Locate the cell with the specified text and output its (X, Y) center coordinate. 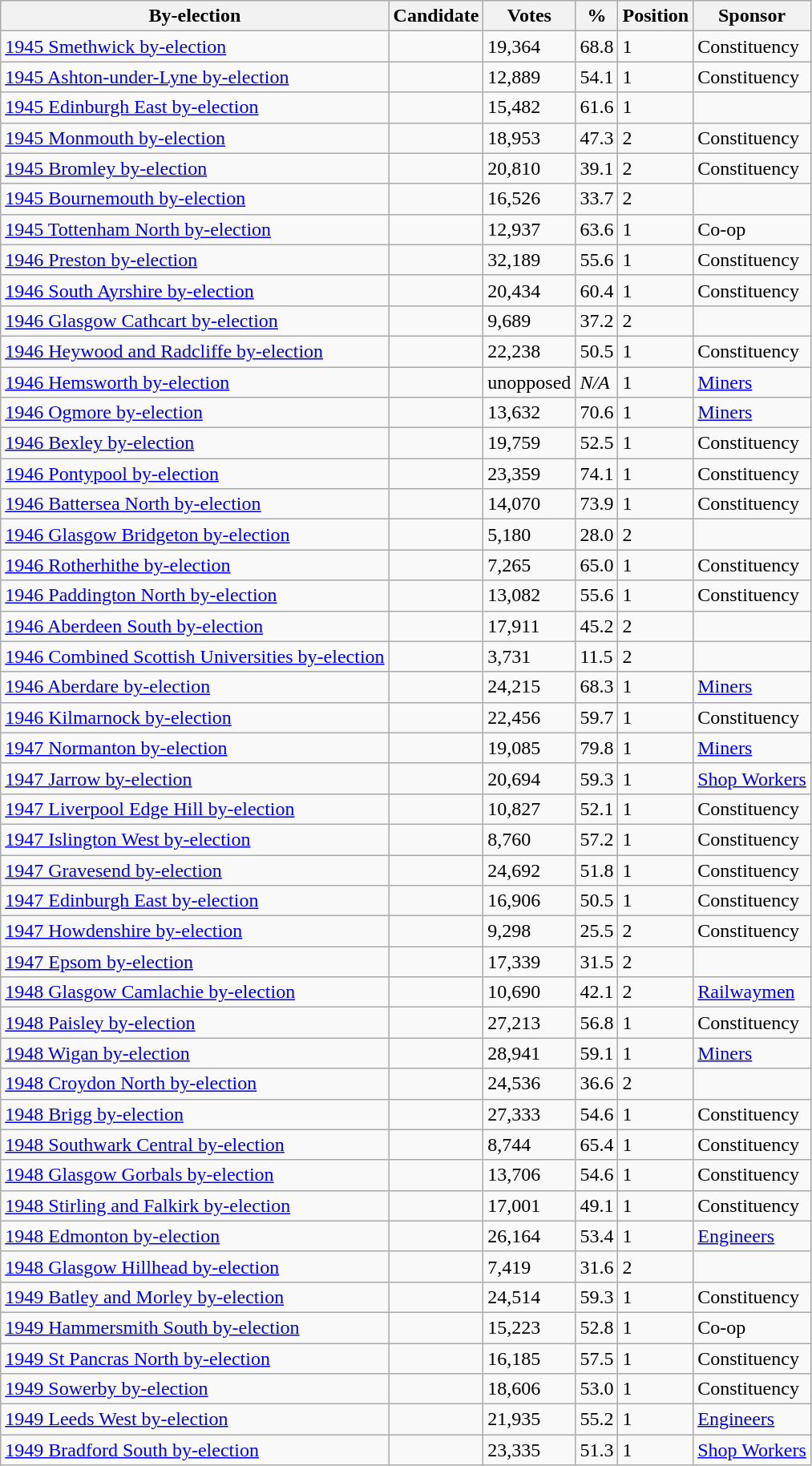
68.3 (596, 687)
1946 Paddington North by-election (195, 596)
24,692 (529, 870)
19,759 (529, 443)
63.6 (596, 229)
65.0 (596, 565)
74.1 (596, 474)
20,434 (529, 290)
15,482 (529, 107)
12,937 (529, 229)
32,189 (529, 260)
18,953 (529, 138)
1949 Batley and Morley by-election (195, 1297)
70.6 (596, 413)
33.7 (596, 199)
9,298 (529, 931)
16,526 (529, 199)
24,536 (529, 1084)
14,070 (529, 504)
1946 Aberdare by-election (195, 687)
37.2 (596, 321)
1945 Bromley by-election (195, 168)
52.8 (596, 1327)
54.1 (596, 77)
1946 Hemsworth by-election (195, 382)
79.8 (596, 748)
N/A (596, 382)
11.5 (596, 656)
1945 Edinburgh East by-election (195, 107)
1946 Bexley by-election (195, 443)
Sponsor (752, 16)
13,632 (529, 413)
52.1 (596, 809)
1946 Kilmarnock by-election (195, 717)
18,606 (529, 1389)
1948 Glasgow Camlachie by-election (195, 992)
7,419 (529, 1266)
17,911 (529, 626)
8,760 (529, 839)
1948 Edmonton by-election (195, 1236)
1947 Jarrow by-election (195, 778)
53.4 (596, 1236)
17,001 (529, 1206)
1948 Croydon North by-election (195, 1084)
28.0 (596, 535)
45.2 (596, 626)
Candidate (436, 16)
1948 Glasgow Gorbals by-election (195, 1175)
1947 Edinburgh East by-election (195, 901)
8,744 (529, 1145)
10,827 (529, 809)
1946 Heywood and Radcliffe by-election (195, 351)
1948 Glasgow Hillhead by-election (195, 1266)
51.8 (596, 870)
16,906 (529, 901)
59.7 (596, 717)
16,185 (529, 1359)
53.0 (596, 1389)
1946 Glasgow Cathcart by-election (195, 321)
19,364 (529, 46)
1949 Bradford South by-election (195, 1450)
49.1 (596, 1206)
1946 South Ayrshire by-election (195, 290)
13,082 (529, 596)
Votes (529, 16)
1947 Normanton by-election (195, 748)
52.5 (596, 443)
55.2 (596, 1420)
unopposed (529, 382)
1946 Aberdeen South by-election (195, 626)
31.5 (596, 962)
19,085 (529, 748)
12,889 (529, 77)
28,941 (529, 1053)
1945 Tottenham North by-election (195, 229)
39.1 (596, 168)
23,335 (529, 1450)
24,215 (529, 687)
1948 Southwark Central by-election (195, 1145)
By-election (195, 16)
22,456 (529, 717)
7,265 (529, 565)
1949 Sowerby by-election (195, 1389)
1945 Smethwick by-election (195, 46)
21,935 (529, 1420)
1946 Rotherhithe by-election (195, 565)
5,180 (529, 535)
20,810 (529, 168)
61.6 (596, 107)
1945 Bournemouth by-election (195, 199)
27,213 (529, 1023)
1946 Glasgow Bridgeton by-election (195, 535)
17,339 (529, 962)
65.4 (596, 1145)
27,333 (529, 1114)
56.8 (596, 1023)
73.9 (596, 504)
9,689 (529, 321)
47.3 (596, 138)
1947 Howdenshire by-election (195, 931)
20,694 (529, 778)
1946 Pontypool by-election (195, 474)
57.2 (596, 839)
1946 Battersea North by-election (195, 504)
Position (656, 16)
10,690 (529, 992)
Railwaymen (752, 992)
1949 Leeds West by-election (195, 1420)
1945 Ashton-under-Lyne by-election (195, 77)
1948 Wigan by-election (195, 1053)
42.1 (596, 992)
24,514 (529, 1297)
51.3 (596, 1450)
1949 St Pancras North by-election (195, 1359)
1946 Combined Scottish Universities by-election (195, 656)
23,359 (529, 474)
1947 Epsom by-election (195, 962)
15,223 (529, 1327)
60.4 (596, 290)
22,238 (529, 351)
26,164 (529, 1236)
1947 Islington West by-election (195, 839)
% (596, 16)
57.5 (596, 1359)
3,731 (529, 656)
1945 Monmouth by-election (195, 138)
13,706 (529, 1175)
1947 Liverpool Edge Hill by-election (195, 809)
36.6 (596, 1084)
1948 Stirling and Falkirk by-election (195, 1206)
1947 Gravesend by-election (195, 870)
59.1 (596, 1053)
31.6 (596, 1266)
68.8 (596, 46)
1946 Preston by-election (195, 260)
1949 Hammersmith South by-election (195, 1327)
1948 Paisley by-election (195, 1023)
25.5 (596, 931)
1948 Brigg by-election (195, 1114)
1946 Ogmore by-election (195, 413)
